Pinpoint the cell where the given text exists, returning its (X, Y) midpoint coordinate. 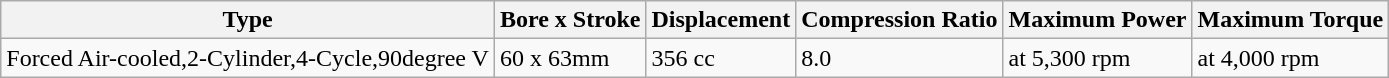
Compression Ratio (900, 20)
Maximum Power (1098, 20)
at 4,000 rpm (1290, 58)
356 cc (721, 58)
Maximum Torque (1290, 20)
Forced Air-cooled,2-Cylinder,4-Cycle,90degree V (248, 58)
Bore x Stroke (570, 20)
60 x 63mm (570, 58)
at 5,300 rpm (1098, 58)
Displacement (721, 20)
Type (248, 20)
8.0 (900, 58)
